For the text-containing cell, return its midpoint in [x, y] coordinate format. 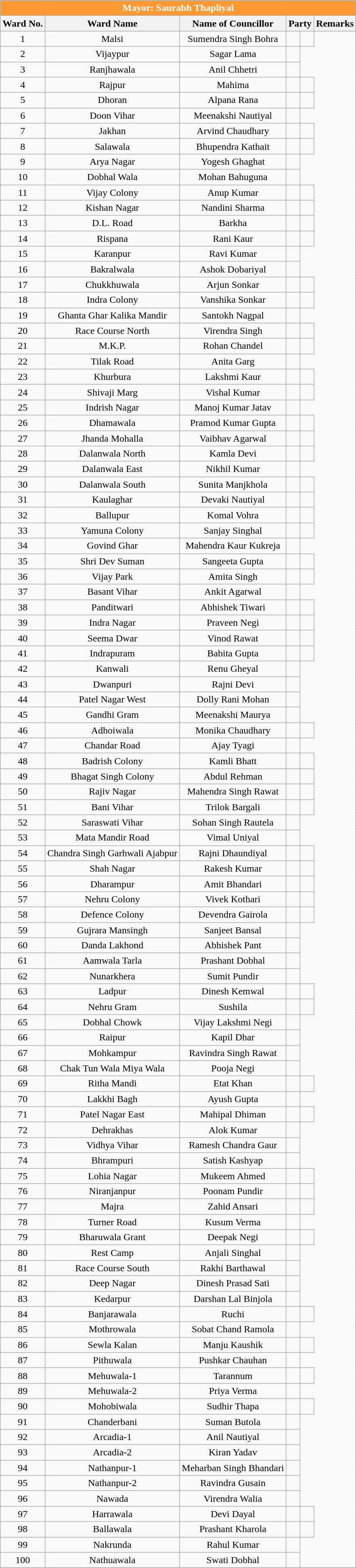
56 [23, 884]
37 [23, 592]
45 [23, 715]
Mukeem Ahmed [233, 1176]
95 [23, 1483]
44 [23, 700]
48 [23, 761]
Abhishek Pant [233, 945]
Dobhal Chowk [112, 1022]
M.K.P. [112, 346]
Sudhir Thapa [233, 1406]
81 [23, 1268]
10 [23, 177]
Pithuwala [112, 1360]
Poonam Pundir [233, 1191]
Kanwali [112, 669]
Karanpur [112, 254]
Ballawala [112, 1529]
Nathuawala [112, 1560]
Suman Butola [233, 1421]
Tarannum [233, 1375]
36 [23, 576]
76 [23, 1191]
Rajpur [112, 85]
Prashant Kharola [233, 1529]
30 [23, 484]
Dalanwala East [112, 469]
27 [23, 438]
Rispana [112, 239]
49 [23, 776]
Rajni Devi [233, 684]
Dharampur [112, 884]
23 [23, 377]
Trilok Bargali [233, 807]
Babita Gupta [233, 653]
Mahendra Singh Rawat [233, 792]
25 [23, 407]
Saraswati Vihar [112, 822]
Harrawala [112, 1514]
Bani Vihar [112, 807]
Bakralwala [112, 269]
Nunarkhera [112, 976]
6 [23, 115]
Mohan Bahuguna [233, 177]
78 [23, 1222]
82 [23, 1283]
21 [23, 346]
Ward Name [112, 23]
Meharban Singh Bhandari [233, 1468]
Lakkhi Bagh [112, 1099]
39 [23, 623]
74 [23, 1160]
Priya Verma [233, 1391]
Darshan Lal Binjola [233, 1299]
Tilak Road [112, 361]
50 [23, 792]
Chanderbani [112, 1421]
Ravi Kumar [233, 254]
Danda Lakhond [112, 945]
Ghanta Ghar Kalika Mandir [112, 315]
29 [23, 469]
Amita Singh [233, 576]
Jakhan [112, 131]
86 [23, 1345]
Khurbura [112, 377]
Nikhil Kumar [233, 469]
Manoj Kumar Jatav [233, 407]
Defence Colony [112, 914]
Ramesh Chandra Gaur [233, 1145]
Anil Nautiyal [233, 1437]
Bhupendra Kathait [233, 146]
Meenakshi Maurya [233, 715]
Ladpur [112, 992]
7 [23, 131]
Virendra Walia [233, 1499]
Party [300, 23]
33 [23, 530]
Seema Dwar [112, 638]
Nandini Sharma [233, 208]
26 [23, 423]
Rakhi Barthawal [233, 1268]
13 [23, 223]
Kishan Nagar [112, 208]
Mayor: Saurabh Thapliyal [178, 8]
Raipur [112, 1038]
20 [23, 331]
Kaulaghar [112, 500]
Name of Councillor [233, 23]
Abhishek Tiwari [233, 607]
Vimal Uniyal [233, 838]
Rest Camp [112, 1253]
Vidhya Vihar [112, 1145]
Anup Kumar [233, 193]
Prashant Dobhal [233, 961]
41 [23, 653]
Nathanpur-1 [112, 1468]
18 [23, 300]
89 [23, 1391]
Nawada [112, 1499]
53 [23, 838]
Vaibhav Agarwal [233, 438]
Yamuna Colony [112, 530]
Banjarawala [112, 1314]
Vinod Rawat [233, 638]
Ayush Gupta [233, 1099]
71 [23, 1114]
Mehuwala-2 [112, 1391]
94 [23, 1468]
79 [23, 1237]
69 [23, 1084]
84 [23, 1314]
62 [23, 976]
55 [23, 868]
Praveen Negi [233, 623]
Majra [112, 1207]
59 [23, 930]
Dalanwala South [112, 484]
66 [23, 1038]
98 [23, 1529]
Lohia Nagar [112, 1176]
Sewla Kalan [112, 1345]
Lakshmi Kaur [233, 377]
40 [23, 638]
32 [23, 515]
Dobhal Wala [112, 177]
Devi Dayal [233, 1514]
Yogesh Ghaghat [233, 161]
Kiran Yadav [233, 1453]
Mehuwala-1 [112, 1375]
Amit Bhandari [233, 884]
28 [23, 454]
Indra Nagar [112, 623]
Chak Tun Wala Miya Wala [112, 1068]
Rajni Dhaundiyal [233, 853]
Dinesh Prasad Sati [233, 1283]
96 [23, 1499]
Dhamawala [112, 423]
73 [23, 1145]
Sumit Pundir [233, 976]
Devendra Gairola [233, 914]
Manju Kaushik [233, 1345]
Patel Nagar West [112, 700]
Rani Kaur [233, 239]
Mahipal Dhiman [233, 1114]
Barkha [233, 223]
Salawala [112, 146]
Anjali Singhal [233, 1253]
85 [23, 1329]
Vijay Lakshmi Negi [233, 1022]
31 [23, 500]
Anita Garg [233, 361]
35 [23, 561]
Meenakshi Nautiyal [233, 115]
Doon Vihar [112, 115]
Arcadia-2 [112, 1453]
5 [23, 100]
Chandra Singh Garhwali Ajabpur [112, 853]
Mahima [233, 85]
Sunita Manjkhola [233, 484]
Zahid Ansari [233, 1207]
Vijay Park [112, 576]
80 [23, 1253]
46 [23, 730]
Etat Khan [233, 1084]
Indrish Nagar [112, 407]
Ravindra Singh Rawat [233, 1053]
Arvind Chaudhary [233, 131]
Satish Kashyap [233, 1160]
Dwanpuri [112, 684]
51 [23, 807]
Turner Road [112, 1222]
72 [23, 1130]
Vijaypur [112, 54]
Pooja Negi [233, 1068]
14 [23, 239]
Mata Mandir Road [112, 838]
Sobat Chand Ramola [233, 1329]
Dehrakhas [112, 1130]
Sagar Lama [233, 54]
90 [23, 1406]
Malsi [112, 39]
Ward No. [23, 23]
Pushkar Chauhan [233, 1360]
Ravindra Gusain [233, 1483]
Mohkampur [112, 1053]
34 [23, 546]
65 [23, 1022]
Kamla Devi [233, 454]
Chandar Road [112, 746]
57 [23, 899]
22 [23, 361]
Chukkhuwala [112, 285]
70 [23, 1099]
Adhoiwala [112, 730]
58 [23, 914]
Sanjeet Bansal [233, 930]
Sumendra Singh Bohra [233, 39]
77 [23, 1207]
Rajiv Nagar [112, 792]
Jhanda Mohalla [112, 438]
Indrapuram [112, 653]
Remarks [335, 23]
67 [23, 1053]
Mahendra Kaur Kukreja [233, 546]
12 [23, 208]
Nehru Colony [112, 899]
Ritha Mandi [112, 1084]
Kapil Dhar [233, 1038]
Race Course South [112, 1268]
Santokh Nagpal [233, 315]
Gandhi Gram [112, 715]
Nakrunda [112, 1545]
Kamli Bhatt [233, 761]
19 [23, 315]
Vanshika Sonkar [233, 300]
Rakesh Kumar [233, 868]
9 [23, 161]
Komal Vohra [233, 515]
52 [23, 822]
92 [23, 1437]
Alpana Rana [233, 100]
Shri Dev Suman [112, 561]
Pramod Kumar Gupta [233, 423]
11 [23, 193]
Kusum Verma [233, 1222]
75 [23, 1176]
Ajay Tyagi [233, 746]
Devaki Nautiyal [233, 500]
2 [23, 54]
Anil Chhetri [233, 69]
83 [23, 1299]
8 [23, 146]
Aamwala Tarla [112, 961]
91 [23, 1421]
88 [23, 1375]
60 [23, 945]
Vivek Kothari [233, 899]
Nehru Gram [112, 1007]
Swati Dobhal [233, 1560]
Monika Chaudhary [233, 730]
93 [23, 1453]
Niranjanpur [112, 1191]
Sangeeta Gupta [233, 561]
Ballupur [112, 515]
Govind Ghar [112, 546]
D.L. Road [112, 223]
Bhagat Singh Colony [112, 776]
Badrish Colony [112, 761]
Deepak Negi [233, 1237]
Patel Nagar East [112, 1114]
17 [23, 285]
Rahul Kumar [233, 1545]
99 [23, 1545]
47 [23, 746]
Vishal Kumar [233, 392]
3 [23, 69]
Kedarpur [112, 1299]
Indra Colony [112, 300]
Dalanwala North [112, 454]
Bhrampuri [112, 1160]
61 [23, 961]
Rohan Chandel [233, 346]
Ashok Dobariyal [233, 269]
1 [23, 39]
Basant Vihar [112, 592]
Mothrowala [112, 1329]
Shah Nagar [112, 868]
63 [23, 992]
16 [23, 269]
Sohan Singh Rautela [233, 822]
Dhoran [112, 100]
Race Course North [112, 331]
Arjun Sonkar [233, 285]
Bharuwala Grant [112, 1237]
100 [23, 1560]
Arya Nagar [112, 161]
Nathanpur-2 [112, 1483]
97 [23, 1514]
4 [23, 85]
43 [23, 684]
Ruchi [233, 1314]
Shivaji Marg [112, 392]
87 [23, 1360]
Panditwari [112, 607]
Sushila [233, 1007]
Ankit Agarwal [233, 592]
Ranjhawala [112, 69]
Dolly Rani Mohan [233, 700]
64 [23, 1007]
Deep Nagar [112, 1283]
Abdul Rehman [233, 776]
42 [23, 669]
38 [23, 607]
54 [23, 853]
Alok Kumar [233, 1130]
Renu Gheyal [233, 669]
68 [23, 1068]
15 [23, 254]
Gujrara Mansingh [112, 930]
Dinesh Kemwal [233, 992]
Vijay Colony [112, 193]
Virendra Singh [233, 331]
Sanjay Singhal [233, 530]
Mohobiwala [112, 1406]
24 [23, 392]
Arcadia-1 [112, 1437]
